Identify which cell holds the provided text, then report its (X, Y) central coordinate. 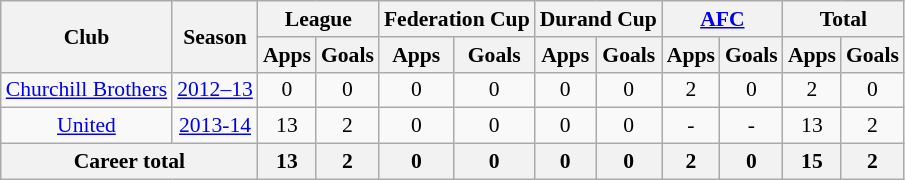
2013-14 (215, 126)
2012–13 (215, 90)
Season (215, 36)
Federation Cup (457, 19)
Club (86, 36)
Durand Cup (598, 19)
Churchill Brothers (86, 90)
15 (812, 162)
United (86, 126)
AFC (722, 19)
Total (844, 19)
League (318, 19)
Career total (130, 162)
